Locate the cell with the specified text and output its [x, y] center coordinate. 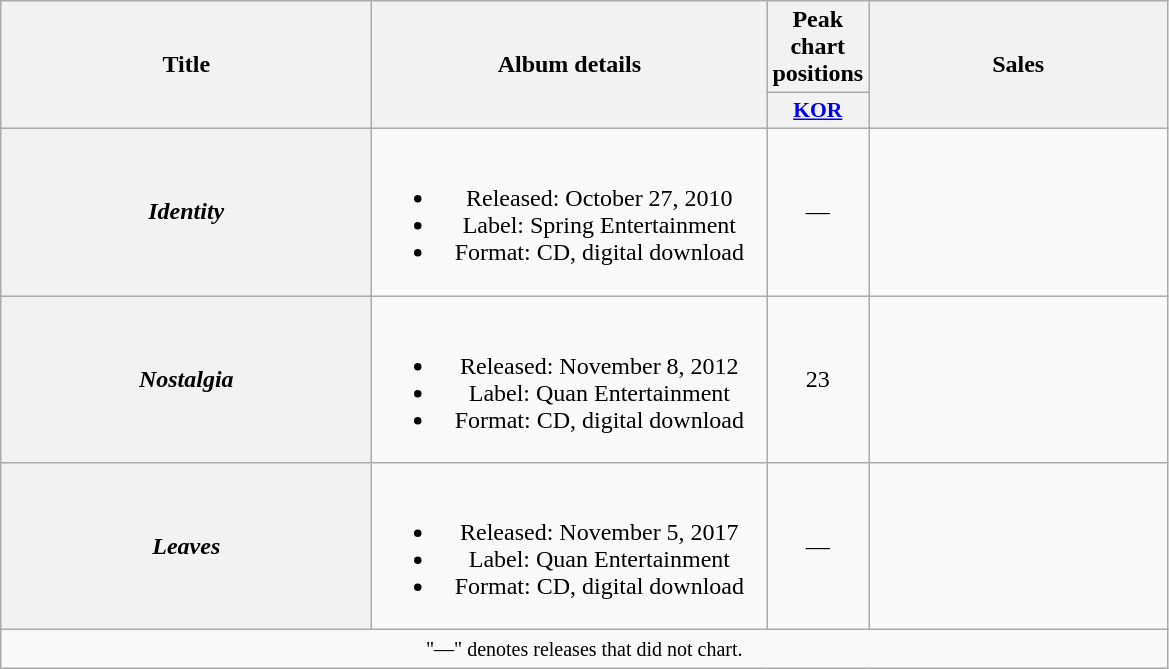
Sales [1018, 65]
Identity [186, 212]
"—" denotes releases that did not chart. [584, 649]
23 [818, 380]
Title [186, 65]
Nostalgia [186, 380]
KOR [818, 111]
Released: October 27, 2010Label: Spring EntertainmentFormat: CD, digital download [570, 212]
Released: November 8, 2012Label: Quan EntertainmentFormat: CD, digital download [570, 380]
Released: November 5, 2017Label: Quan EntertainmentFormat: CD, digital download [570, 546]
Peak chart positions [818, 47]
Album details [570, 65]
Leaves [186, 546]
